Return (x, y) of the center of cell containing provided text 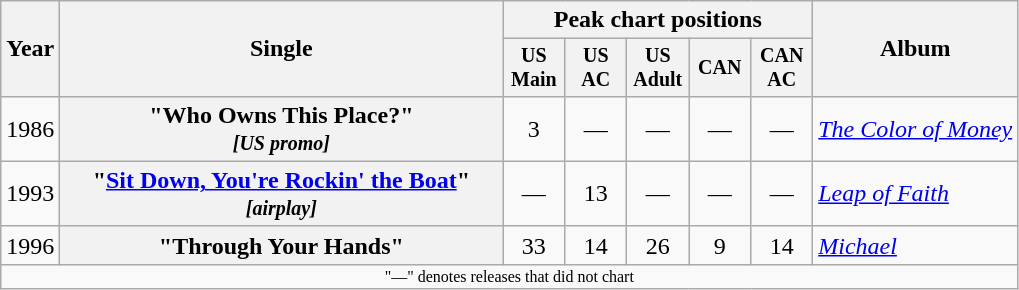
Peak chart positions (658, 20)
CAN AC (782, 68)
1986 (30, 128)
13 (596, 194)
US Main (534, 68)
Single (282, 49)
"Through Your Hands" (282, 245)
3 (534, 128)
Album (916, 49)
1993 (30, 194)
Michael (916, 245)
"—" denotes releases that did not chart (510, 276)
26 (658, 245)
1996 (30, 245)
9 (720, 245)
33 (534, 245)
US AC (596, 68)
The Color of Money (916, 128)
CAN (720, 68)
US Adult (658, 68)
"Who Owns This Place?" [US promo] (282, 128)
"Sit Down, You're Rockin' the Boat" [airplay] (282, 194)
Leap of Faith (916, 194)
Year (30, 49)
